Output the (X, Y) coordinate of the center of the cell containing the given text.  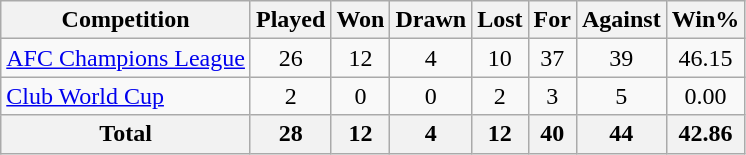
AFC Champions League (126, 58)
3 (552, 96)
Club World Cup (126, 96)
42.86 (706, 134)
For (552, 20)
Lost (500, 20)
44 (621, 134)
Total (126, 134)
10 (500, 58)
0.00 (706, 96)
Competition (126, 20)
Against (621, 20)
46.15 (706, 58)
40 (552, 134)
37 (552, 58)
39 (621, 58)
Played (290, 20)
28 (290, 134)
Won (360, 20)
Drawn (431, 20)
Win% (706, 20)
5 (621, 96)
26 (290, 58)
